Provide the (x, y) coordinate of the cell's center where the given text is located.  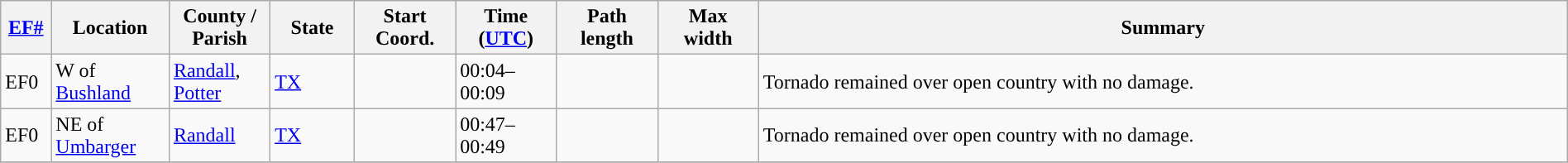
Path length (607, 28)
State (313, 28)
Location (111, 28)
Randall, Potter (219, 81)
Time (UTC) (506, 28)
Start Coord. (404, 28)
Max width (708, 28)
00:04–00:09 (506, 81)
W of Bushland (111, 81)
NE of Umbarger (111, 136)
EF# (26, 28)
Summary (1163, 28)
00:47–00:49 (506, 136)
Randall (219, 136)
County / Parish (219, 28)
